Output the [X, Y] coordinate of the center of the cell containing the given text.  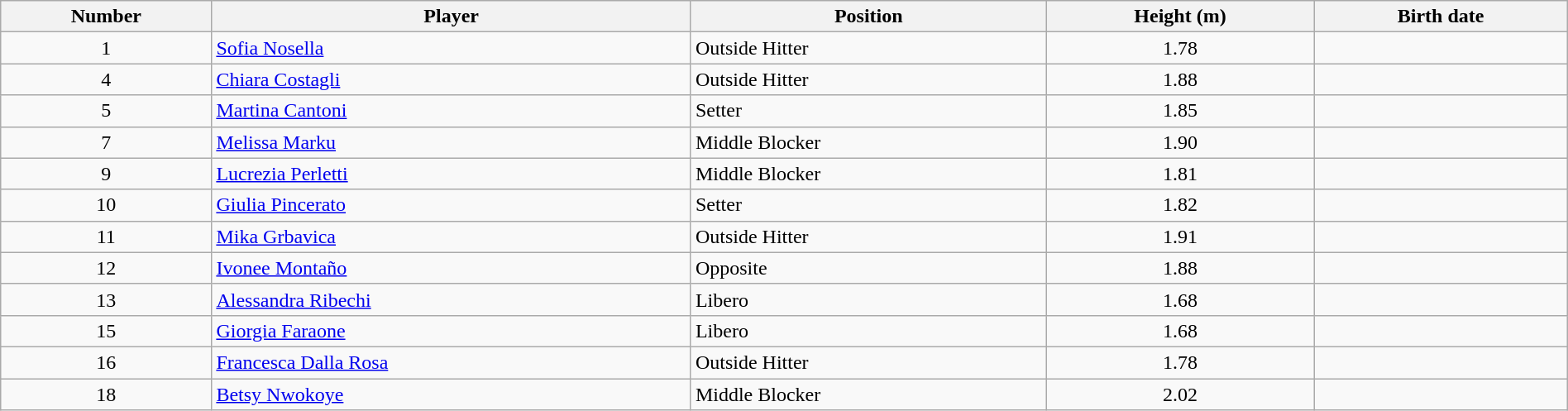
1.90 [1180, 142]
Chiara Costagli [452, 79]
4 [106, 79]
10 [106, 205]
Position [868, 17]
18 [106, 394]
1.85 [1180, 111]
Ivonee Montaño [452, 268]
Number [106, 17]
Giorgia Faraone [452, 331]
12 [106, 268]
5 [106, 111]
1.81 [1180, 174]
1.82 [1180, 205]
9 [106, 174]
16 [106, 362]
Player [452, 17]
Martina Cantoni [452, 111]
Mika Grbavica [452, 237]
Birth date [1441, 17]
1.91 [1180, 237]
Betsy Nwokoye [452, 394]
Giulia Pincerato [452, 205]
Sofia Nosella [452, 48]
Melissa Marku [452, 142]
Francesca Dalla Rosa [452, 362]
15 [106, 331]
Alessandra Ribechi [452, 299]
7 [106, 142]
Height (m) [1180, 17]
1 [106, 48]
Lucrezia Perletti [452, 174]
Opposite [868, 268]
13 [106, 299]
2.02 [1180, 394]
11 [106, 237]
